Capture the cell that displays the provided text and extract its (x, y) central coordinate. 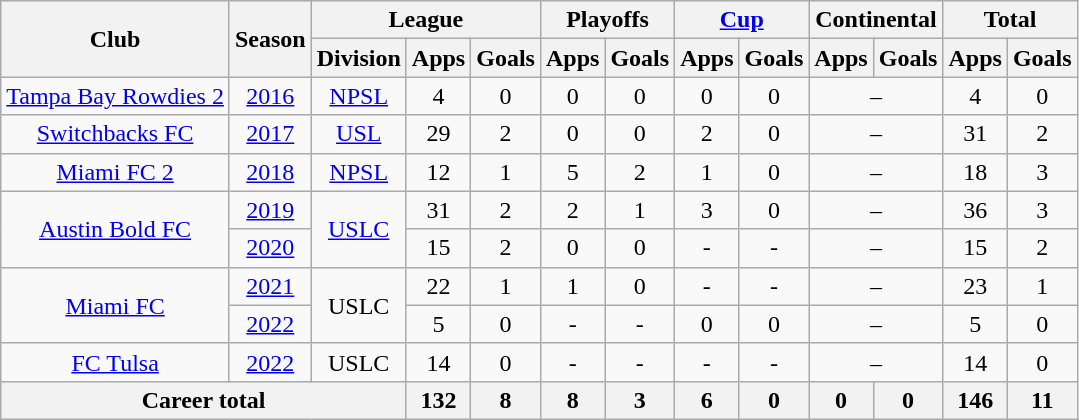
29 (438, 134)
18 (975, 172)
Cup (742, 20)
FC Tulsa (116, 362)
League (426, 20)
2021 (270, 286)
Miami FC 2 (116, 172)
Austin Bold FC (116, 229)
Division (358, 58)
Total (1010, 20)
146 (975, 400)
USL (358, 134)
Playoffs (607, 20)
11 (1042, 400)
23 (975, 286)
Miami FC (116, 305)
Club (116, 39)
Switchbacks FC (116, 134)
36 (975, 210)
Season (270, 39)
Tampa Bay Rowdies 2 (116, 96)
Career total (204, 400)
2020 (270, 248)
12 (438, 172)
2017 (270, 134)
2019 (270, 210)
2016 (270, 96)
6 (707, 400)
2018 (270, 172)
22 (438, 286)
132 (438, 400)
Continental (876, 20)
